Search for the cell housing the specified text and yield its (x, y) center coordinate. 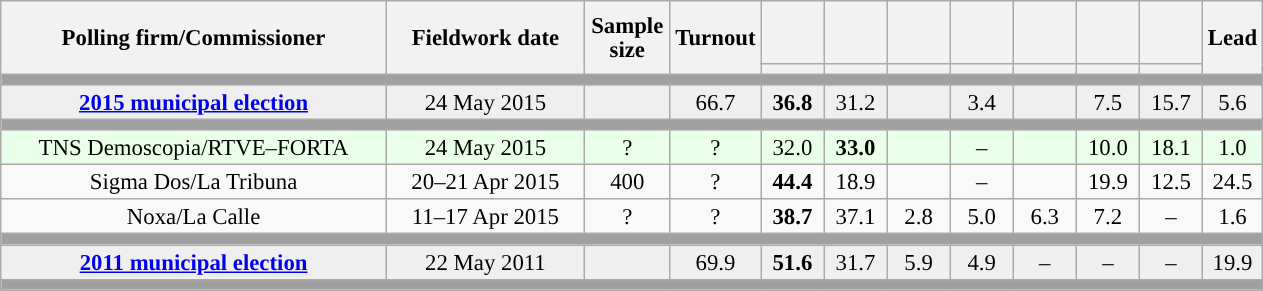
36.8 (792, 102)
1.0 (1232, 148)
Fieldwork date (485, 38)
3.4 (982, 102)
5.0 (982, 218)
2011 municipal election (194, 262)
31.2 (856, 102)
11–17 Apr 2015 (485, 218)
38.7 (792, 218)
Turnout (716, 38)
4.9 (982, 262)
Noxa/La Calle (194, 218)
22 May 2011 (485, 262)
32.0 (792, 148)
Sample size (627, 38)
400 (627, 182)
24.5 (1232, 182)
37.1 (856, 218)
Polling firm/Commissioner (194, 38)
TNS Demoscopia/RTVE–FORTA (194, 148)
20–21 Apr 2015 (485, 182)
33.0 (856, 148)
18.1 (1170, 148)
1.6 (1232, 218)
5.6 (1232, 102)
18.9 (856, 182)
51.6 (792, 262)
10.0 (1108, 148)
12.5 (1170, 182)
15.7 (1170, 102)
7.2 (1108, 218)
31.7 (856, 262)
66.7 (716, 102)
2.8 (918, 218)
6.3 (1044, 218)
44.4 (792, 182)
7.5 (1108, 102)
Sigma Dos/La Tribuna (194, 182)
69.9 (716, 262)
5.9 (918, 262)
2015 municipal election (194, 102)
Lead (1232, 38)
